For the text-containing cell, return its midpoint in [x, y] coordinate format. 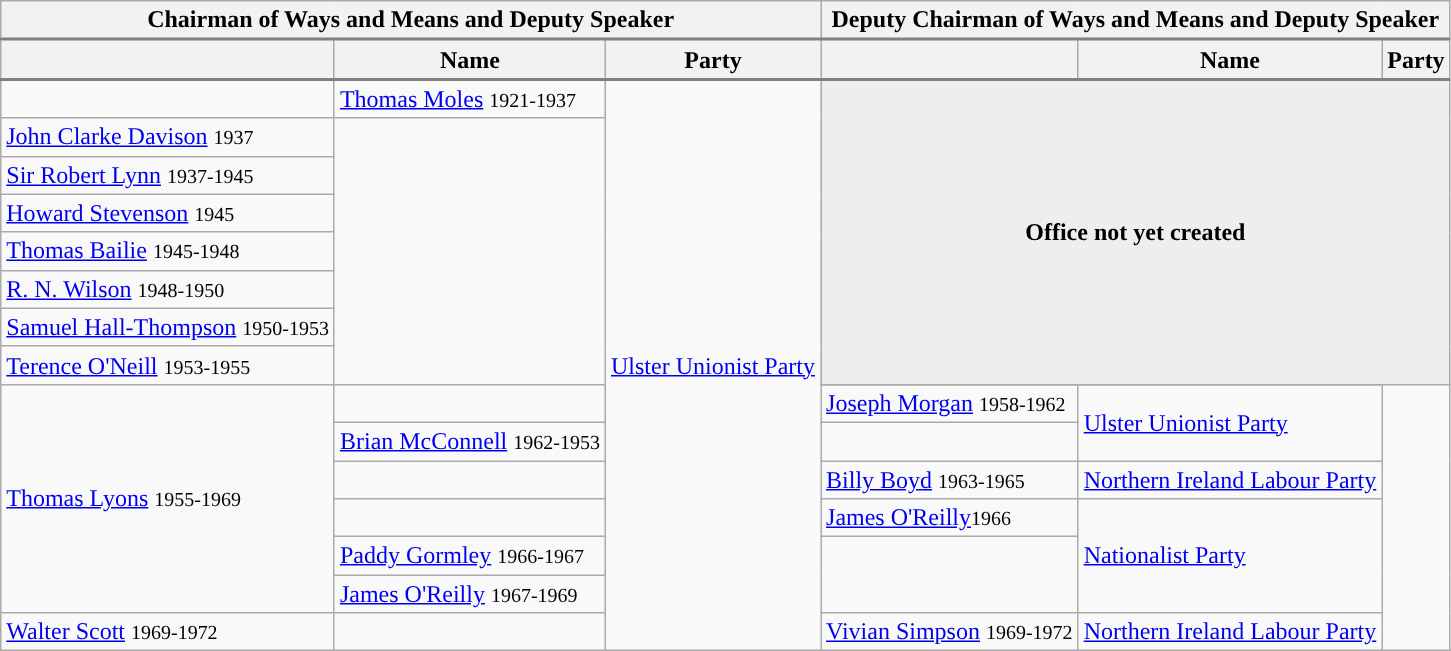
R. N. Wilson 1948-1950 [168, 289]
Office not yet created [1136, 232]
Joseph Morgan 1958-1962 [950, 403]
James O'Reilly1966 [950, 518]
Chairman of Ways and Means and Deputy Speaker [411, 20]
Brian McConnell 1962-1953 [470, 441]
Thomas Lyons 1955-1969 [168, 498]
Samuel Hall-Thompson 1950-1953 [168, 327]
Deputy Chairman of Ways and Means and Deputy Speaker [1136, 20]
Billy Boyd 1963-1965 [950, 479]
Thomas Moles 1921-1937 [470, 98]
Sir Robert Lynn 1937-1945 [168, 175]
Vivian Simpson 1969-1972 [950, 632]
Terence O'Neill 1953-1955 [168, 365]
Howard Stevenson 1945 [168, 213]
Nationalist Party [1230, 556]
James O'Reilly 1967-1969 [470, 594]
Paddy Gormley 1966-1967 [470, 556]
John Clarke Davison 1937 [168, 137]
Walter Scott 1969-1972 [168, 632]
Thomas Bailie 1945-1948 [168, 251]
